Identify which cell holds the provided text, then report its [X, Y] central coordinate. 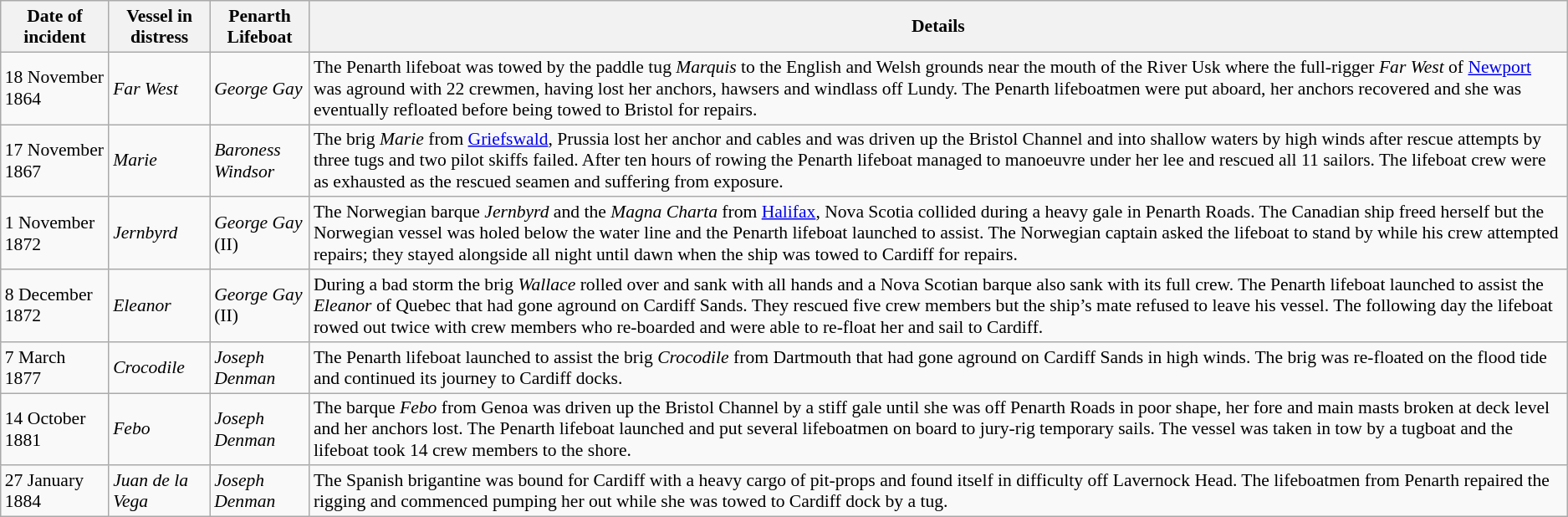
Vessel in distress [159, 27]
Details [938, 27]
18 November 1864 [55, 89]
Penarth Lifeboat [259, 27]
27 January 1884 [55, 492]
Crocodile [159, 368]
Jernbyrd [159, 234]
Eleanor [159, 306]
8 December 1872 [55, 306]
Juan de la Vega [159, 492]
1 November 1872 [55, 234]
17 November 1867 [55, 161]
George Gay [259, 89]
Far West [159, 89]
Febo [159, 430]
7 March 1877 [55, 368]
Date of incident [55, 27]
Marie [159, 161]
Baroness Windsor [259, 161]
14 October 1881 [55, 430]
